Extract the [x, y] coordinate from the center of the cell holding the provided text.  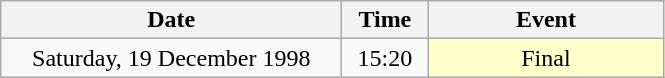
Event [546, 20]
Saturday, 19 December 1998 [172, 58]
Final [546, 58]
Date [172, 20]
Time [385, 20]
15:20 [385, 58]
